Return the [x, y] coordinate for the center point of the cell that contains the specified text.  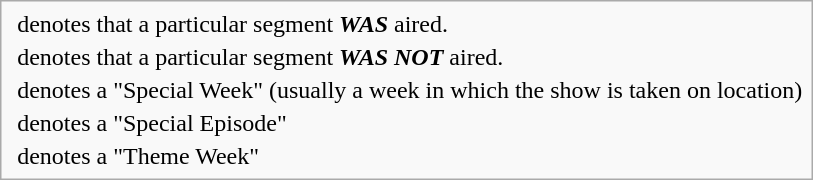
denotes a "Theme Week" [410, 156]
denotes a "Special Week" (usually a week in which the show is taken on location) [410, 90]
denotes a "Special Episode" [410, 123]
denotes that a particular segment WAS NOT aired. [410, 57]
denotes that a particular segment WAS aired. [410, 24]
